Capture the cell that displays the provided text and extract its [X, Y] central coordinate. 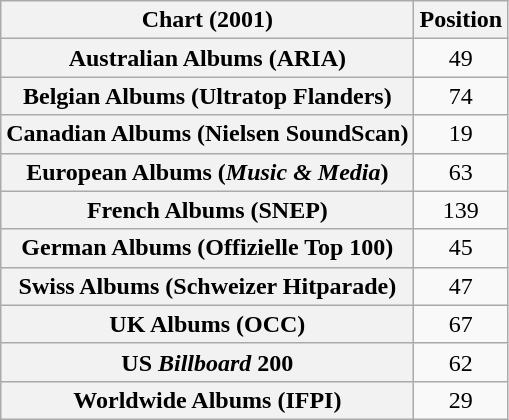
47 [461, 286]
Canadian Albums (Nielsen SoundScan) [208, 134]
63 [461, 172]
Australian Albums (ARIA) [208, 58]
19 [461, 134]
45 [461, 248]
67 [461, 324]
Worldwide Albums (IFPI) [208, 400]
29 [461, 400]
US Billboard 200 [208, 362]
139 [461, 210]
49 [461, 58]
Chart (2001) [208, 20]
Position [461, 20]
Belgian Albums (Ultratop Flanders) [208, 96]
62 [461, 362]
French Albums (SNEP) [208, 210]
German Albums (Offizielle Top 100) [208, 248]
European Albums (Music & Media) [208, 172]
UK Albums (OCC) [208, 324]
Swiss Albums (Schweizer Hitparade) [208, 286]
74 [461, 96]
